Identify which cell holds the provided text, then report its [x, y] central coordinate. 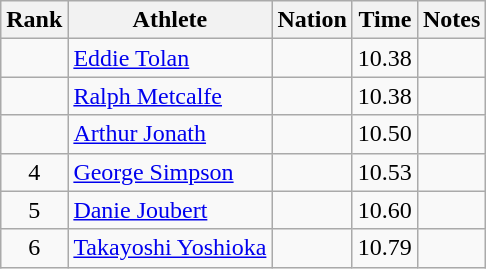
Danie Joubert [170, 210]
5 [34, 210]
10.79 [384, 248]
10.50 [384, 134]
10.53 [384, 172]
Eddie Tolan [170, 58]
Rank [34, 20]
Notes [451, 20]
10.60 [384, 210]
6 [34, 248]
Ralph Metcalfe [170, 96]
Nation [312, 20]
4 [34, 172]
Time [384, 20]
George Simpson [170, 172]
Athlete [170, 20]
Arthur Jonath [170, 134]
Takayoshi Yoshioka [170, 248]
